Output the (X, Y) coordinate of the center of the cell containing the given text.  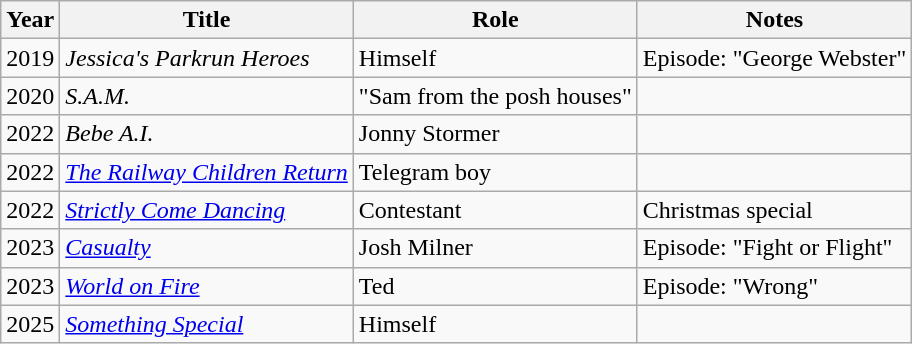
2020 (30, 96)
2025 (30, 324)
Role (495, 20)
Josh Milner (495, 248)
Something Special (206, 324)
Contestant (495, 210)
2019 (30, 58)
Telegram boy (495, 172)
Ted (495, 286)
Notes (774, 20)
Bebe A.I. (206, 134)
Jonny Stormer (495, 134)
Year (30, 20)
S.A.M. (206, 96)
Episode: "Fight or Flight" (774, 248)
World on Fire (206, 286)
Strictly Come Dancing (206, 210)
Jessica's Parkrun Heroes (206, 58)
Title (206, 20)
Christmas special (774, 210)
The Railway Children Return (206, 172)
Episode: "George Webster" (774, 58)
"Sam from the posh houses" (495, 96)
Casualty (206, 248)
Episode: "Wrong" (774, 286)
